Find where the given text appears and provide that cell's center as (x, y) coordinate. 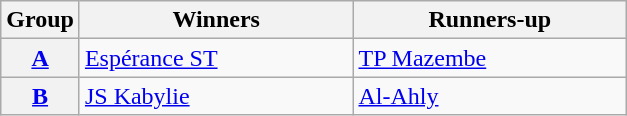
A (40, 58)
Group (40, 20)
TP Mazembe (490, 58)
B (40, 96)
JS Kabylie (216, 96)
Runners-up (490, 20)
Espérance ST (216, 58)
Winners (216, 20)
Al-Ahly (490, 96)
